Search for the cell housing the specified text and yield its (X, Y) center coordinate. 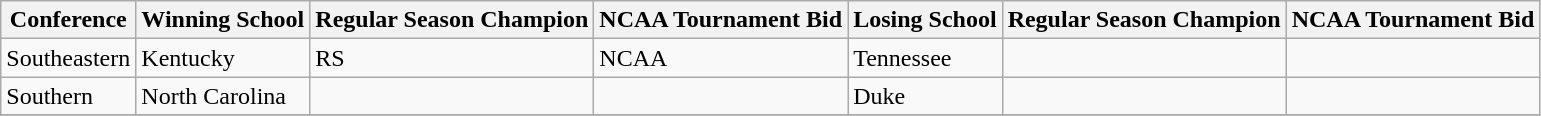
Conference (68, 20)
Southeastern (68, 58)
Duke (925, 96)
Tennessee (925, 58)
Winning School (223, 20)
RS (452, 58)
North Carolina (223, 96)
Southern (68, 96)
NCAA (721, 58)
Kentucky (223, 58)
Losing School (925, 20)
